Output the (x, y) coordinate of the center of the cell containing the given text.  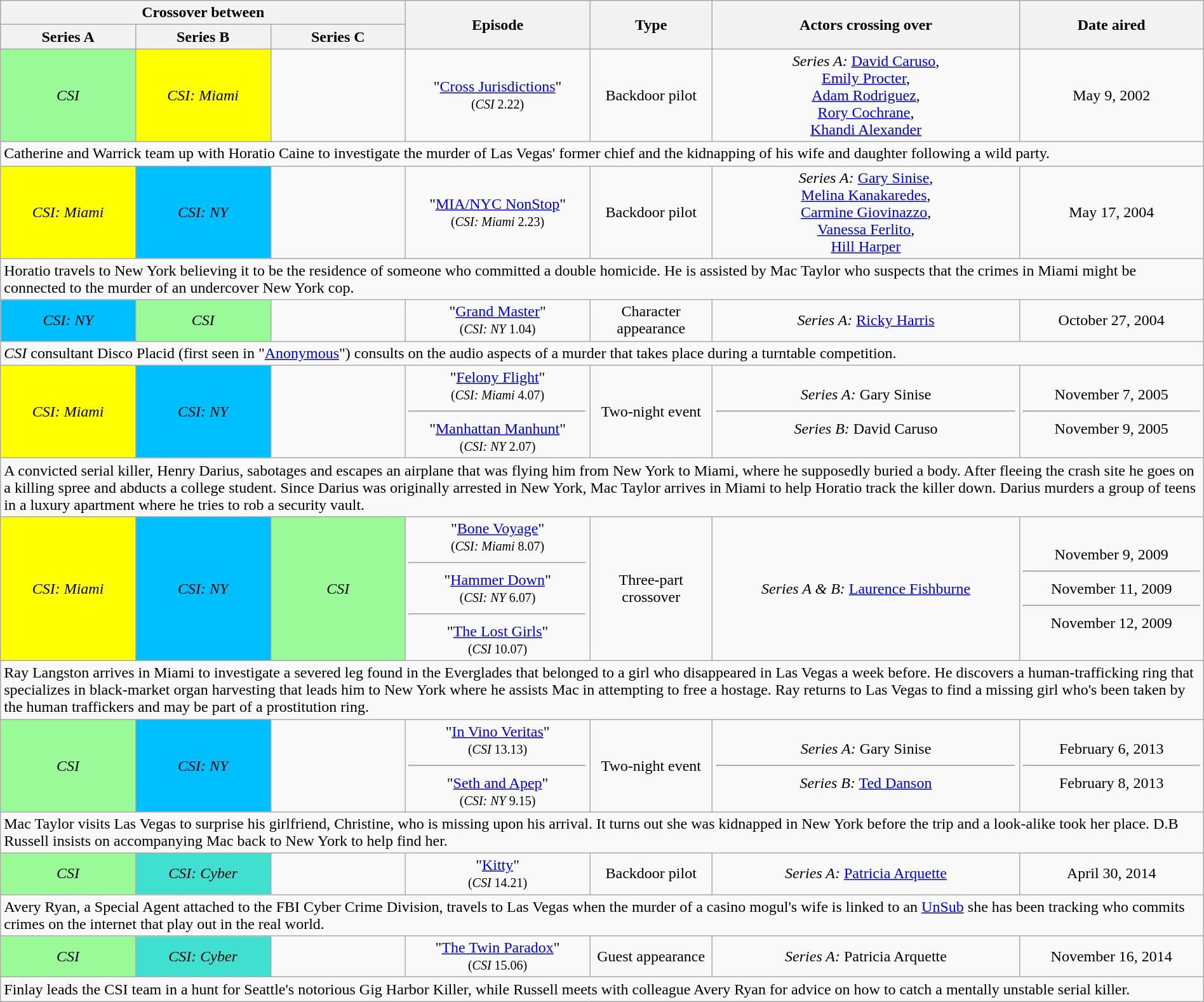
November 7, 2005November 9, 2005 (1111, 411)
February 6, 2013February 8, 2013 (1111, 765)
November 16, 2014 (1111, 956)
"Felony Flight"(CSI: Miami 4.07)"Manhattan Manhunt"(CSI: NY 2.07) (498, 411)
Three-part crossover (652, 588)
Series C (338, 37)
Episode (498, 25)
Actors crossing over (866, 25)
"Bone Voyage"(CSI: Miami 8.07)"Hammer Down"(CSI: NY 6.07)"The Lost Girls"(CSI 10.07) (498, 588)
Crossover between (203, 13)
Series A: David Caruso,Emily Procter,Adam Rodriguez,Rory Cochrane,Khandi Alexander (866, 95)
November 9, 2009November 11, 2009November 12, 2009 (1111, 588)
"Cross Jurisdictions"(CSI 2.22) (498, 95)
Series B (203, 37)
Series A (69, 37)
"The Twin Paradox"(CSI 15.06) (498, 956)
Series A: Gary SiniseSeries B: Ted Danson (866, 765)
CSI consultant Disco Placid (first seen in "Anonymous") consults on the audio aspects of a murder that takes place during a turntable competition. (602, 353)
October 27, 2004 (1111, 320)
May 17, 2004 (1111, 212)
Series A & B: Laurence Fishburne (866, 588)
"Kitty"(CSI 14.21) (498, 874)
May 9, 2002 (1111, 95)
"In Vino Veritas"(CSI 13.13)"Seth and Apep"(CSI: NY 9.15) (498, 765)
Type (652, 25)
"MIA/NYC NonStop"(CSI: Miami 2.23) (498, 212)
"Grand Master"(CSI: NY 1.04) (498, 320)
Series A: Ricky Harris (866, 320)
Series A: Gary SiniseSeries B: David Caruso (866, 411)
Date aired (1111, 25)
Guest appearance (652, 956)
Character appearance (652, 320)
April 30, 2014 (1111, 874)
Series A: Gary Sinise,Melina Kanakaredes,Carmine Giovinazzo,Vanessa Ferlito,Hill Harper (866, 212)
